Detect which cell encompasses the target text, then output its (X, Y) center coordinate. 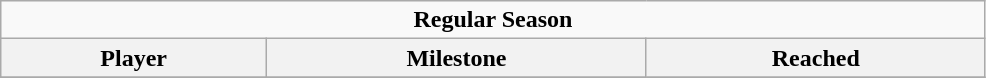
Reached (816, 58)
Player (134, 58)
Regular Season (493, 20)
Milestone (457, 58)
